Determine the (X, Y) coordinate at the center of the cell enclosing the given text.  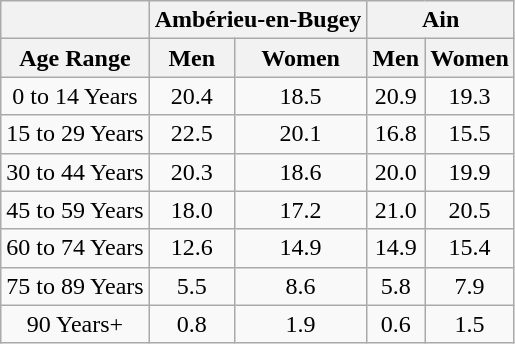
1.5 (470, 324)
19.3 (470, 96)
20.4 (192, 96)
5.5 (192, 286)
60 to 74 Years (75, 248)
30 to 44 Years (75, 172)
Ambérieu-en-Bugey (258, 20)
Ain (440, 20)
12.6 (192, 248)
20.1 (300, 134)
45 to 59 Years (75, 210)
5.8 (396, 286)
0.8 (192, 324)
22.5 (192, 134)
20.9 (396, 96)
20.0 (396, 172)
1.9 (300, 324)
16.8 (396, 134)
18.6 (300, 172)
17.2 (300, 210)
15 to 29 Years (75, 134)
18.5 (300, 96)
18.0 (192, 210)
Age Range (75, 58)
7.9 (470, 286)
20.3 (192, 172)
8.6 (300, 286)
75 to 89 Years (75, 286)
15.5 (470, 134)
0.6 (396, 324)
21.0 (396, 210)
15.4 (470, 248)
19.9 (470, 172)
0 to 14 Years (75, 96)
90 Years+ (75, 324)
20.5 (470, 210)
